Capture the cell that displays the provided text and extract its [X, Y] central coordinate. 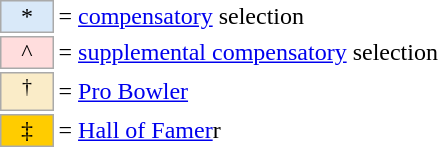
^ [27, 52]
‡ [27, 130]
† [27, 92]
* [27, 16]
